Output the (x, y) coordinate of the center of the cell containing the given text.  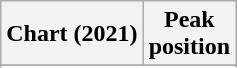
Chart (2021) (72, 34)
Peakposition (189, 34)
